Locate the cell with the specified text and output its (X, Y) center coordinate. 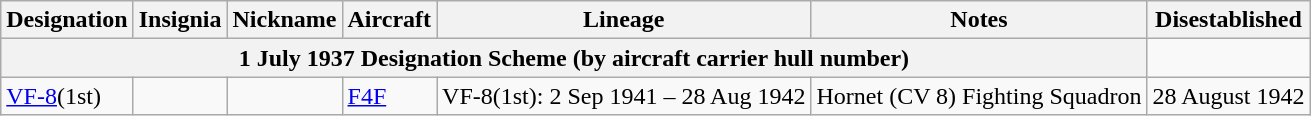
Aircraft (390, 20)
Notes (979, 20)
Hornet (CV 8) Fighting Squadron (979, 96)
VF-8(1st) (67, 96)
F4F (390, 96)
Disestablished (1228, 20)
Designation (67, 20)
Nickname (284, 20)
Insignia (180, 20)
1 July 1937 Designation Scheme (by aircraft carrier hull number) (574, 58)
VF-8(1st): 2 Sep 1941 – 28 Aug 1942 (624, 96)
28 August 1942 (1228, 96)
Lineage (624, 20)
